Find where the given text appears and provide that cell's center as (X, Y) coordinate. 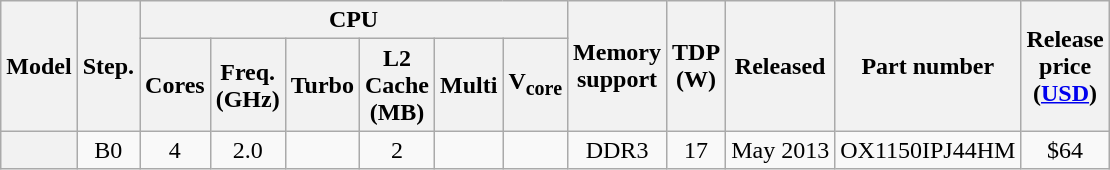
4 (176, 150)
Memorysupport (618, 66)
OX1150IPJ44HM (928, 150)
2 (396, 150)
Turbo (322, 85)
Step. (108, 66)
Freq.(GHz) (248, 85)
$64 (1065, 150)
Released (780, 66)
Vcore (536, 85)
L2Cache(MB) (396, 85)
B0 (108, 150)
Cores (176, 85)
CPU (354, 20)
DDR3 (618, 150)
Multi (468, 85)
TDP(W) (696, 66)
May 2013 (780, 150)
17 (696, 150)
2.0 (248, 150)
Releaseprice(USD) (1065, 66)
Model (39, 66)
Part number (928, 66)
